Return the (x, y) coordinate for the center point of the cell that contains the specified text.  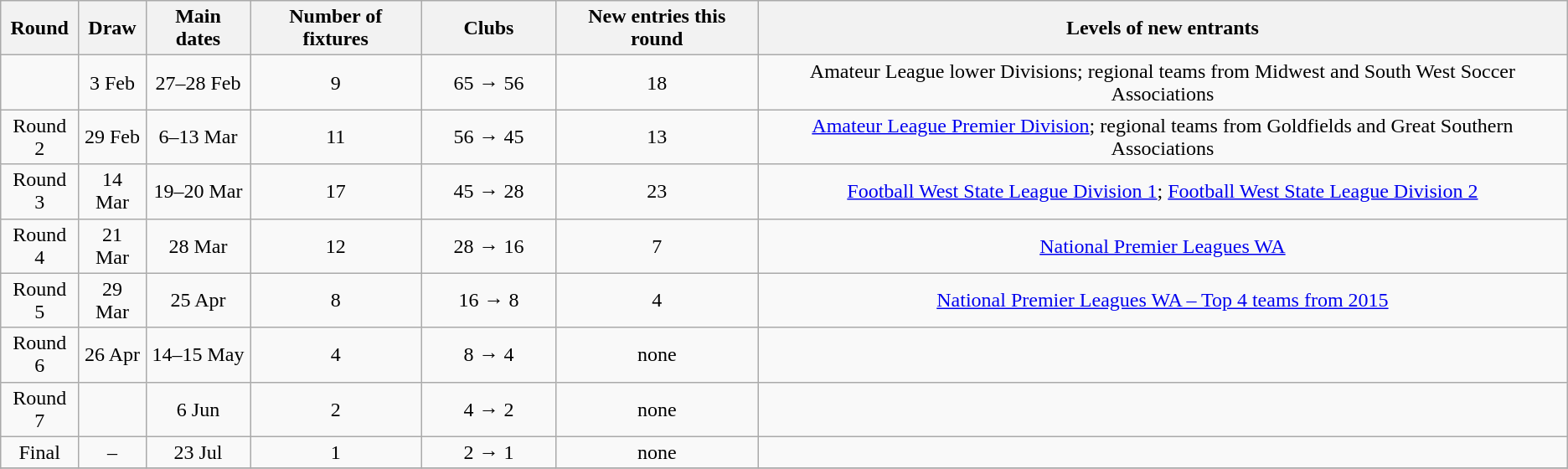
Round 4 (40, 246)
Main dates (198, 28)
2 (336, 409)
18 (657, 82)
7 (657, 246)
Round 7 (40, 409)
Number of fixtures (336, 28)
Football West State League Division 1; Football West State League Division 2 (1163, 191)
65 → 56 (489, 82)
Amateur League lower Divisions; regional teams from Midwest and South West Soccer Associations (1163, 82)
45 → 28 (489, 191)
4 → 2 (489, 409)
Round (40, 28)
14–15 May (198, 355)
Levels of new entrants (1163, 28)
13 (657, 137)
29 Feb (112, 137)
21 Mar (112, 246)
23 (657, 191)
56 → 45 (489, 137)
28 → 16 (489, 246)
23 Jul (198, 452)
8 (336, 300)
28 Mar (198, 246)
Draw (112, 28)
25 Apr (198, 300)
Round 5 (40, 300)
11 (336, 137)
Amateur League Premier Division; regional teams from Goldfields and Great Southern Associations (1163, 137)
National Premier Leagues WA – Top 4 teams from 2015 (1163, 300)
17 (336, 191)
29 Mar (112, 300)
16 → 8 (489, 300)
– (112, 452)
6 Jun (198, 409)
New entries this round (657, 28)
8 → 4 (489, 355)
2 → 1 (489, 452)
3 Feb (112, 82)
Round 6 (40, 355)
1 (336, 452)
19–20 Mar (198, 191)
9 (336, 82)
Final (40, 452)
National Premier Leagues WA (1163, 246)
6–13 Mar (198, 137)
Clubs (489, 28)
Round 2 (40, 137)
Round 3 (40, 191)
27–28 Feb (198, 82)
26 Apr (112, 355)
12 (336, 246)
14 Mar (112, 191)
